Locate the cell with the specified text and output its [x, y] center coordinate. 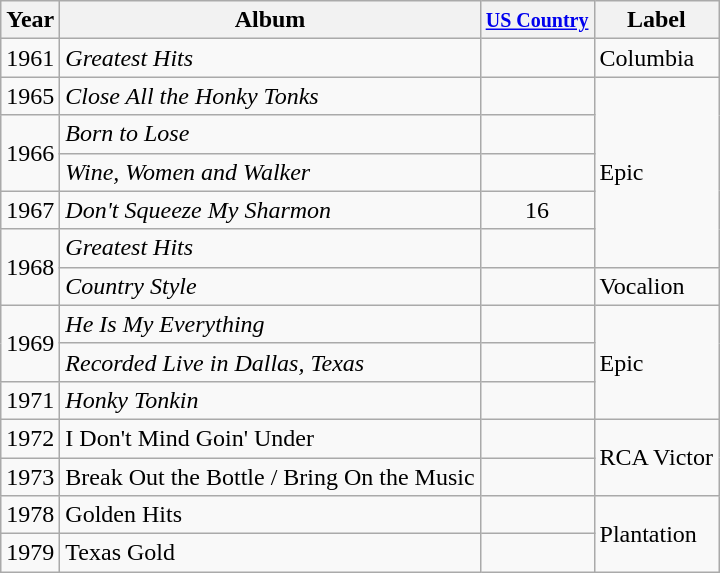
1972 [30, 438]
Year [30, 20]
I Don't Mind Goin' Under [270, 438]
Close All the Honky Tonks [270, 96]
1966 [30, 153]
1965 [30, 96]
1961 [30, 58]
Recorded Live in Dallas, Texas [270, 362]
1971 [30, 400]
Vocalion [656, 286]
1978 [30, 515]
1979 [30, 553]
1968 [30, 267]
1969 [30, 343]
US Country [537, 20]
1967 [30, 210]
RCA Victor [656, 457]
He Is My Everything [270, 324]
Break Out the Bottle / Bring On the Music [270, 477]
Wine, Women and Walker [270, 172]
Plantation [656, 534]
Don't Squeeze My Sharmon [270, 210]
Album [270, 20]
16 [537, 210]
Label [656, 20]
1973 [30, 477]
Born to Lose [270, 134]
Golden Hits [270, 515]
Texas Gold [270, 553]
Country Style [270, 286]
Columbia [656, 58]
Honky Tonkin [270, 400]
